Output the [x, y] coordinate of the center of the cell containing the given text.  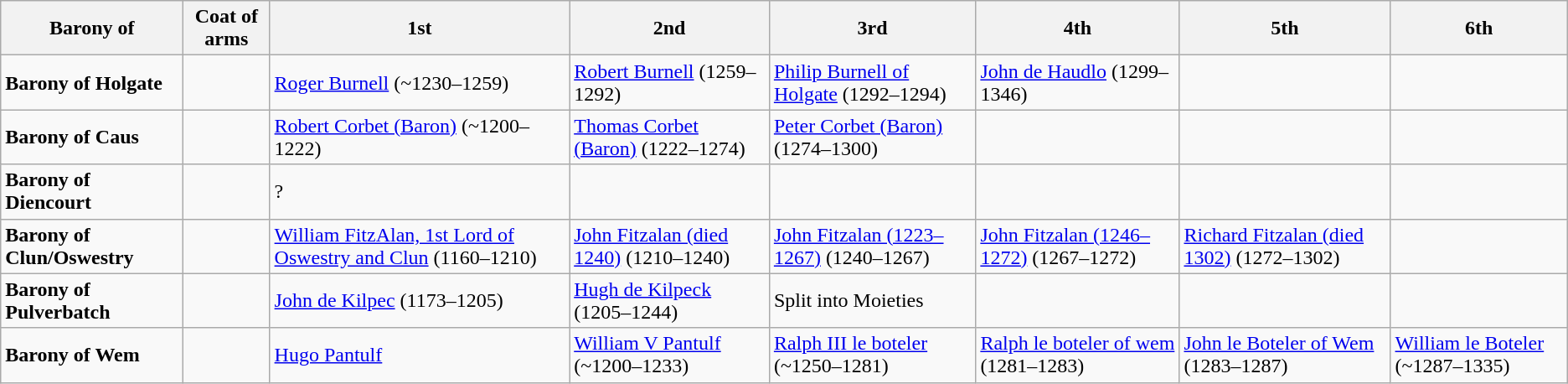
Ralph III le boteler (~1250–1281) [872, 355]
John Fitzalan (1223–1267) (1240–1267) [872, 246]
Robert Corbet (Baron) (~1200–1222) [420, 138]
5th [1285, 29]
John de Kilpec (1173–1205) [420, 300]
1st [420, 29]
Barony of Wem [92, 355]
Roger Burnell (~1230–1259) [420, 82]
William V Pantulf (~1200–1233) [670, 355]
John Fitzalan (died 1240) (1210–1240) [670, 246]
Barony of Holgate [92, 82]
4th [1077, 29]
Barony of [92, 29]
Philip Burnell of Holgate (1292–1294) [872, 82]
John le Boteler of Wem (1283–1287) [1285, 355]
William FitzAlan, 1st Lord of Oswestry and Clun (1160–1210) [420, 246]
Barony of Pulverbatch [92, 300]
Coat of arms [226, 29]
John Fitzalan (1246–1272) (1267–1272) [1077, 246]
Ralph le boteler of wem (1281–1283) [1077, 355]
Hugo Pantulf [420, 355]
2nd [670, 29]
? [420, 191]
Robert Burnell (1259–1292) [670, 82]
Hugh de Kilpeck (1205–1244) [670, 300]
Barony of Clun/Oswestry [92, 246]
Thomas Corbet (Baron) (1222–1274) [670, 138]
6th [1479, 29]
William le Boteler (~1287–1335) [1479, 355]
Richard Fitzalan (died 1302) (1272–1302) [1285, 246]
Barony of Diencourt [92, 191]
John de Haudlo (1299–1346) [1077, 82]
3rd [872, 29]
Barony of Caus [92, 138]
Peter Corbet (Baron) (1274–1300) [872, 138]
Split into Moieties [872, 300]
